Determine the (x, y) coordinate at the center of the cell enclosing the given text.  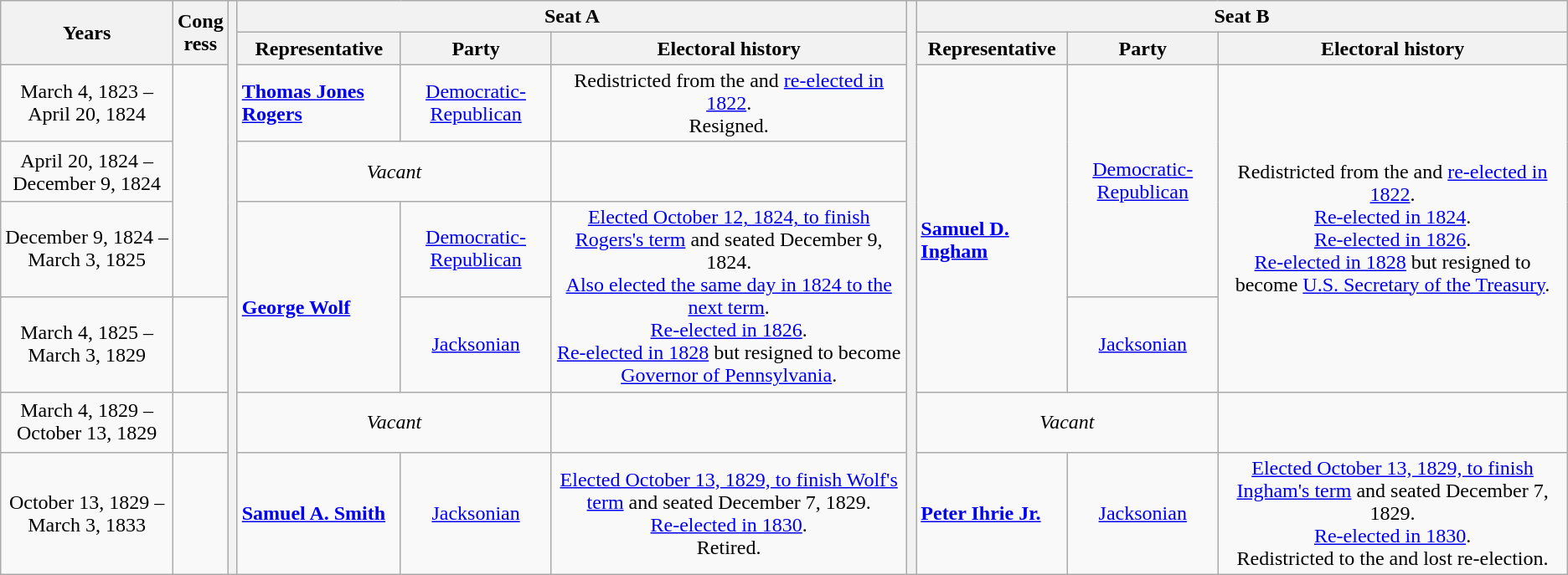
Redistricted from the and re-elected in 1822.Resigned. (729, 103)
Thomas Jones Rogers (318, 103)
Seat B (1241, 17)
December 9, 1824 –March 3, 1825 (87, 249)
October 13, 1829 –March 3, 1833 (87, 513)
Peter Ihrie Jr. (992, 513)
April 20, 1824 –December 9, 1824 (87, 172)
George Wolf (318, 296)
Elected October 13, 1829, to finish Wolf's term and seated December 7, 1829.Re-elected in 1830.Retired. (729, 513)
Seat A (572, 17)
Samuel D. Ingham (992, 228)
Samuel A. Smith (318, 513)
March 4, 1829 –October 13, 1829 (87, 422)
Elected October 13, 1829, to finish Ingham's term and seated December 7, 1829.Re-elected in 1830.Redistricted to the and lost re-election. (1392, 513)
Congress (200, 33)
March 4, 1823 –April 20, 1824 (87, 103)
Years (87, 33)
March 4, 1825 –March 3, 1829 (87, 344)
